Capture the cell that displays the provided text and extract its [X, Y] central coordinate. 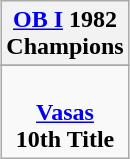
Vasas10th Title [65, 112]
OB I 1982Champions [65, 34]
